Return [X, Y] of the center of cell containing provided text 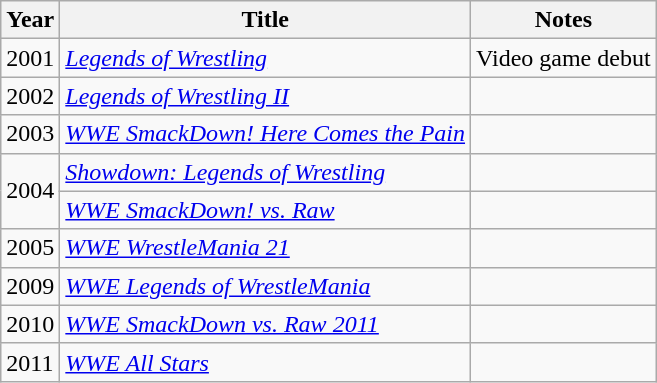
Video game debut [564, 58]
WWE SmackDown! Here Comes the Pain [266, 134]
WWE WrestleMania 21 [266, 248]
Showdown: Legends of Wrestling [266, 172]
2003 [30, 134]
WWE Legends of WrestleMania [266, 286]
WWE SmackDown vs. Raw 2011 [266, 324]
Notes [564, 20]
WWE SmackDown! vs. Raw [266, 210]
Legends of Wrestling [266, 58]
2009 [30, 286]
2001 [30, 58]
2011 [30, 362]
Legends of Wrestling II [266, 96]
2004 [30, 191]
2010 [30, 324]
2002 [30, 96]
WWE All Stars [266, 362]
2005 [30, 248]
Year [30, 20]
Title [266, 20]
